Determine the (X, Y) coordinate at the center of the cell enclosing the given text.  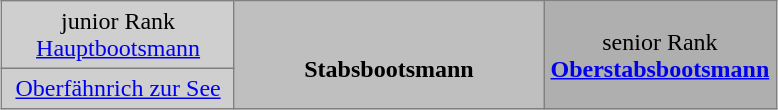
Oberfähnrich zur See (118, 88)
Stabsbootsmann (389, 55)
junior RankHauptbootsmann (118, 35)
senior RankOberstabsbootsmann (660, 55)
